Identify which cell holds the provided text, then report its [x, y] central coordinate. 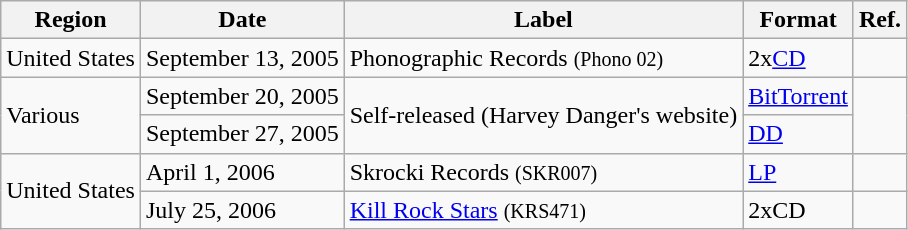
July 25, 2006 [242, 210]
Self-released (Harvey Danger's website) [544, 115]
Skrocki Records (SKR007) [544, 172]
DD [798, 134]
Kill Rock Stars (KRS471) [544, 210]
Various [71, 115]
September 13, 2005 [242, 58]
Label [544, 20]
Format [798, 20]
September 27, 2005 [242, 134]
Ref. [880, 20]
BitTorrent [798, 96]
LP [798, 172]
Region [71, 20]
September 20, 2005 [242, 96]
Date [242, 20]
Phonographic Records (Phono 02) [544, 58]
April 1, 2006 [242, 172]
